Identify which cell holds the provided text, then report its (x, y) central coordinate. 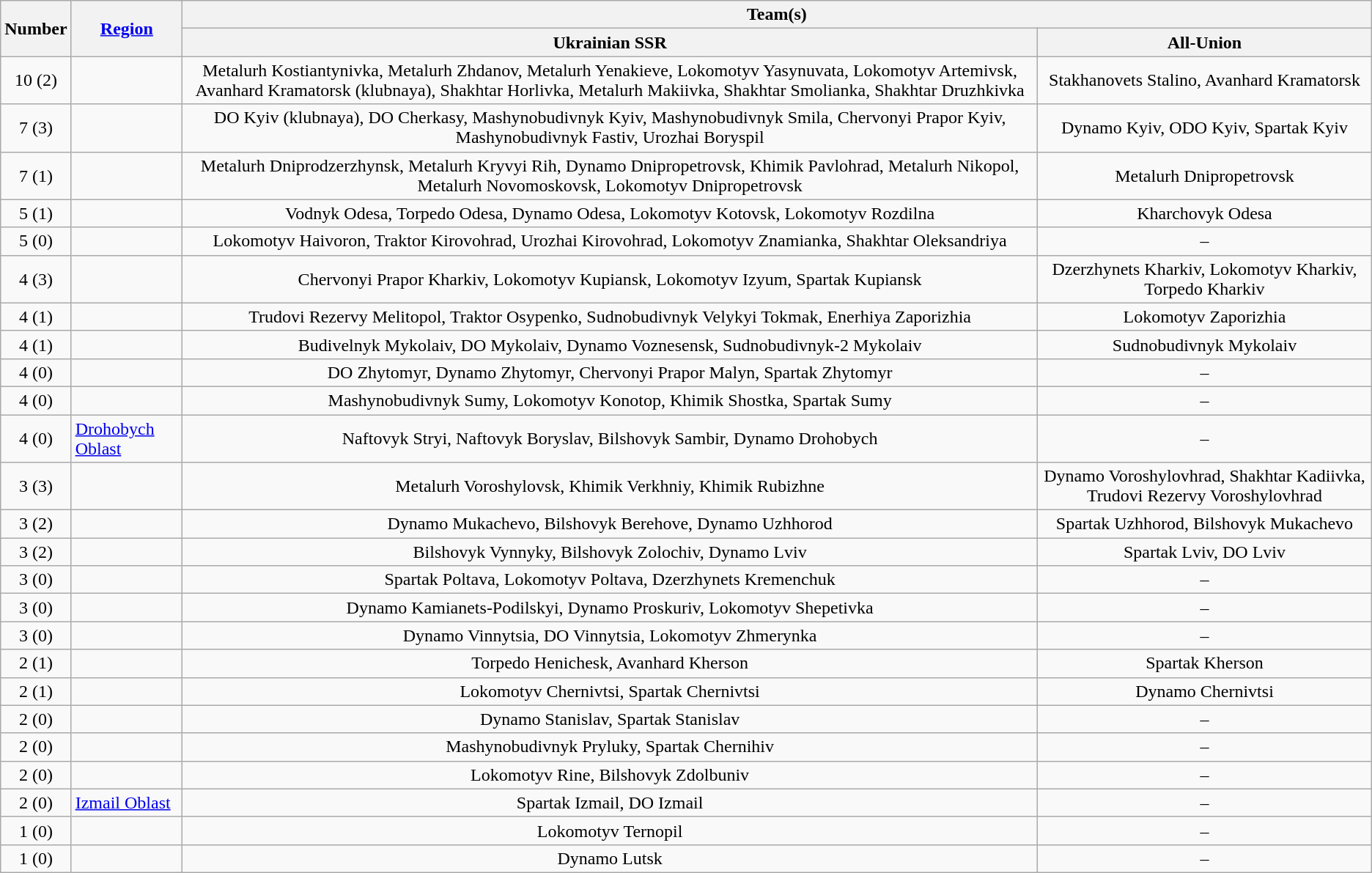
Metalurh Dnipropetrovsk (1205, 176)
Dynamo Lutsk (610, 858)
DO Kyiv (klubnaya), DO Cherkasy, Mashynobudivnyk Kyiv, Mashynobudivnyk Smila, Chervonyi Prapor Kyiv, Mashynobudivnyk Fastiv, Urozhai Boryspil (610, 128)
Mashynobudivnyk Pryluky, Spartak Chernihiv (610, 747)
Dynamo Voroshylovhrad, Shakhtar Kadiivka, Trudovi Rezervy Voroshylovhrad (1205, 487)
Drohobych Oblast (126, 438)
Vodnyk Odesa, Torpedo Odesa, Dynamo Odesa, Lokomotyv Kotovsk, Lokomotyv Rozdilna (610, 213)
Spartak Lviv, DO Lviv (1205, 552)
Naftovyk Stryi, Naftovyk Boryslav, Bilshovyk Sambir, Dynamo Drohobych (610, 438)
5 (1) (36, 213)
Dynamo Kyiv, ODO Kyiv, Spartak Kyiv (1205, 128)
Team(s) (777, 15)
Lokomotyv Rine, Bilshovyk Zdolbuniv (610, 775)
Spartak Poltava, Lokomotyv Poltava, Dzerzhynets Kremenchuk (610, 580)
4 (3) (36, 279)
Budivelnyk Mykolaiv, DO Mykolaiv, Dynamo Voznesensk, Sudnobudivnyk-2 Mykolaiv (610, 345)
Izmail Oblast (126, 803)
Trudovi Rezervy Melitopol, Traktor Osypenko, Sudnobudivnyk Velykyi Tokmak, Enerhiya Zaporizhia (610, 317)
DO Zhytomyr, Dynamo Zhytomyr, Chervonyi Prapor Malyn, Spartak Zhytomyr (610, 372)
Spartak Izmail, DO Izmail (610, 803)
Kharchovyk Odesa (1205, 213)
Dynamo Vinnytsia, DO Vinnytsia, Lokomotyv Zhmerynka (610, 636)
Dynamo Kamianets-Podilskyi, Dynamo Proskuriv, Lokomotyv Shepetivka (610, 608)
Bilshovyk Vynnyky, Bilshovyk Zolochiv, Dynamo Lviv (610, 552)
Lokomotyv Haivoron, Traktor Kirovohrad, Urozhai Kirovohrad, Lokomotyv Znamianka, Shakhtar Oleksandriya (610, 241)
Dzerzhynets Kharkiv, Lokomotyv Kharkiv, Torpedo Kharkiv (1205, 279)
Lokomotyv Chernivtsi, Spartak Chernivtsi (610, 691)
Sudnobudivnyk Mykolaiv (1205, 345)
Spartak Uzhhorod, Bilshovyk Mukachevo (1205, 524)
Lokomotyv Ternopil (610, 830)
Dynamo Stanislav, Spartak Stanislav (610, 719)
Dynamo Mukachevo, Bilshovyk Berehove, Dynamo Uzhhorod (610, 524)
Chervonyi Prapor Kharkiv, Lokomotyv Kupiansk, Lokomotyv Izyum, Spartak Kupiansk (610, 279)
10 (2) (36, 81)
Metalurh Voroshylovsk, Khimik Verkhniy, Khimik Rubizhne (610, 487)
Mashynobudivnyk Sumy, Lokomotyv Konotop, Khimik Shostka, Spartak Sumy (610, 400)
5 (0) (36, 241)
Ukrainian SSR (610, 43)
7 (1) (36, 176)
Stakhanovets Stalino, Avanhard Kramatorsk (1205, 81)
Spartak Kherson (1205, 663)
Number (36, 29)
Dynamo Chernivtsi (1205, 691)
7 (3) (36, 128)
Region (126, 29)
Lokomotyv Zaporizhia (1205, 317)
All-Union (1205, 43)
Torpedo Henichesk, Avanhard Kherson (610, 663)
3 (3) (36, 487)
